Return (X, Y) of the center of cell containing provided text 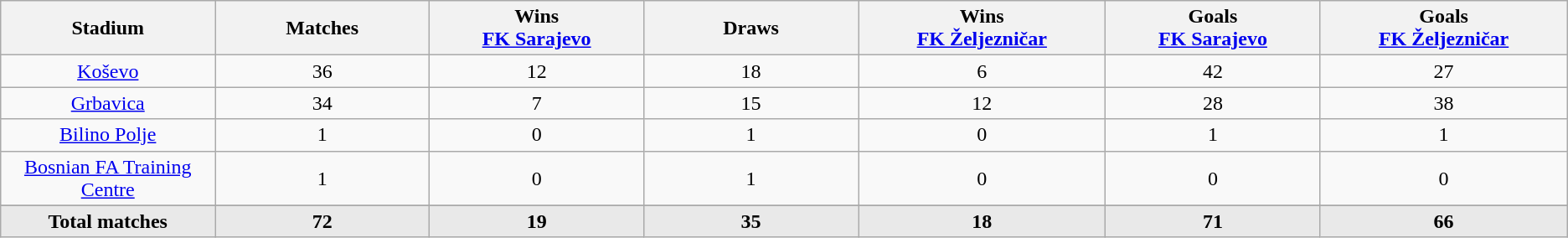
34 (322, 103)
Koševo (108, 71)
28 (1213, 103)
19 (537, 221)
Bilino Polje (108, 135)
Matches (322, 28)
Draws (751, 28)
Grbavica (108, 103)
15 (751, 103)
GoalsFK Sarajevo (1213, 28)
42 (1213, 71)
Total matches (108, 221)
27 (1444, 71)
36 (322, 71)
Stadium (108, 28)
38 (1444, 103)
7 (537, 103)
WinsFK Sarajevo (537, 28)
71 (1213, 221)
35 (751, 221)
GoalsFK Željezničar (1444, 28)
Bosnian FA Training Centre (108, 178)
66 (1444, 221)
6 (982, 71)
WinsFK Željezničar (982, 28)
72 (322, 221)
